Return [x, y] of the center of cell containing provided text 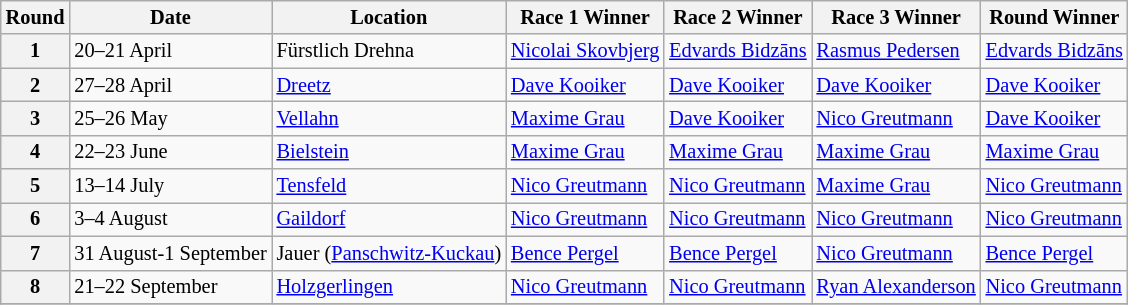
Race 2 Winner [738, 17]
Ryan Alexanderson [896, 287]
5 [36, 186]
1 [36, 51]
Date [170, 17]
Rasmus Pedersen [896, 51]
8 [36, 287]
Race 1 Winner [585, 17]
13–14 July [170, 186]
31 August-1 September [170, 253]
22–23 June [170, 152]
27–28 April [170, 85]
3–4 August [170, 219]
25–26 May [170, 118]
Vellahn [389, 118]
20–21 April [170, 51]
Round [36, 17]
Gaildorf [389, 219]
21–22 September [170, 287]
3 [36, 118]
6 [36, 219]
Nicolai Skovbjerg [585, 51]
4 [36, 152]
Jauer (Panschwitz-Kuckau) [389, 253]
Tensfeld [389, 186]
Location [389, 17]
Dreetz [389, 85]
Race 3 Winner [896, 17]
Bielstein [389, 152]
7 [36, 253]
Round Winner [1054, 17]
Holzgerlingen [389, 287]
2 [36, 85]
Fürstlich Drehna [389, 51]
